Provide the [X, Y] coordinate of the cell's center where the given text is located.  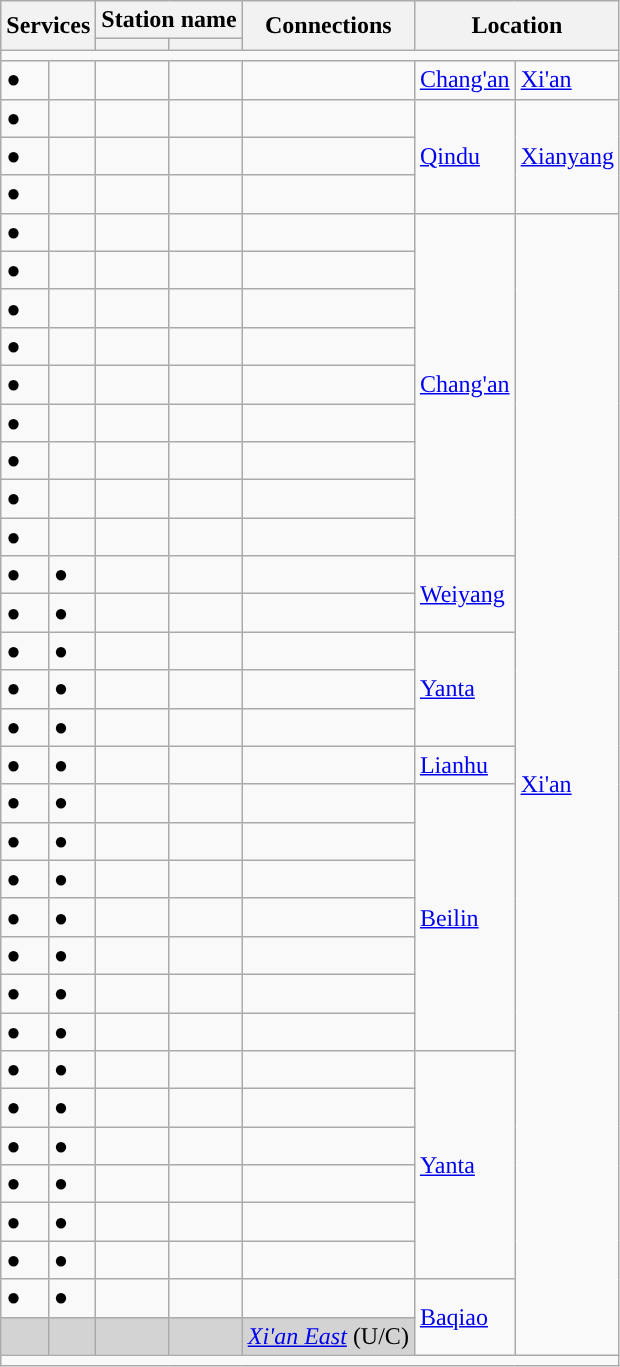
Xi'an East (U/C) [328, 1336]
Connections [328, 26]
Beilin [464, 917]
Qindu [464, 156]
Services [48, 26]
Weiyang [464, 594]
Baqiao [464, 1317]
Location [516, 26]
Lianhu [464, 765]
Xianyang [567, 156]
Station name [169, 20]
